Pinpoint the cell where the given text exists, returning its (x, y) midpoint coordinate. 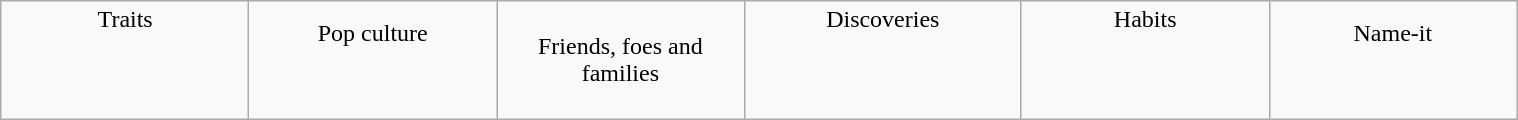
Habits (1145, 60)
Discoveries (882, 60)
Traits (125, 60)
Name-it (1393, 60)
Pop culture (373, 60)
Friends, foes and families (621, 60)
